Output the [X, Y] coordinate of the center of the cell containing the given text.  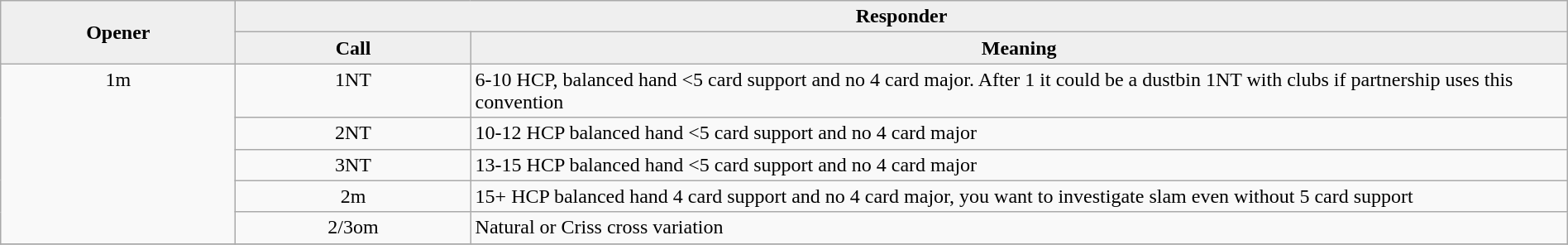
3NT [353, 165]
2/3om [353, 228]
Responder [901, 17]
Natural or Criss cross variation [1019, 228]
15+ HCP balanced hand 4 card support and no 4 card major, you want to investigate slam even without 5 card support [1019, 196]
2NT [353, 133]
1m [118, 154]
10-12 HCP balanced hand <5 card support and no 4 card major [1019, 133]
6-10 HCP, balanced hand <5 card support and no 4 card major. After 1 it could be a dustbin 1NT with clubs if partnership uses this convention [1019, 91]
Call [353, 48]
Meaning [1019, 48]
Opener [118, 32]
2m [353, 196]
13-15 HCP balanced hand <5 card support and no 4 card major [1019, 165]
1NT [353, 91]
